Provide the (x, y) coordinate of the cell's center where the given text is located.  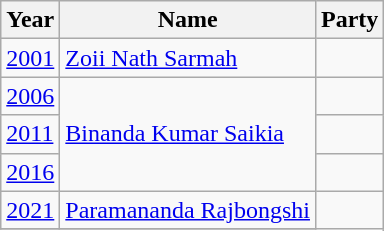
Name (188, 20)
2016 (30, 172)
Binanda Kumar Saikia (188, 134)
Year (30, 20)
2011 (30, 134)
Paramananda Rajbongshi (188, 210)
2021 (30, 210)
Party (349, 20)
2001 (30, 58)
2006 (30, 96)
Zoii Nath Sarmah (188, 58)
